Provide the [x, y] coordinate of the cell's center where the given text is located.  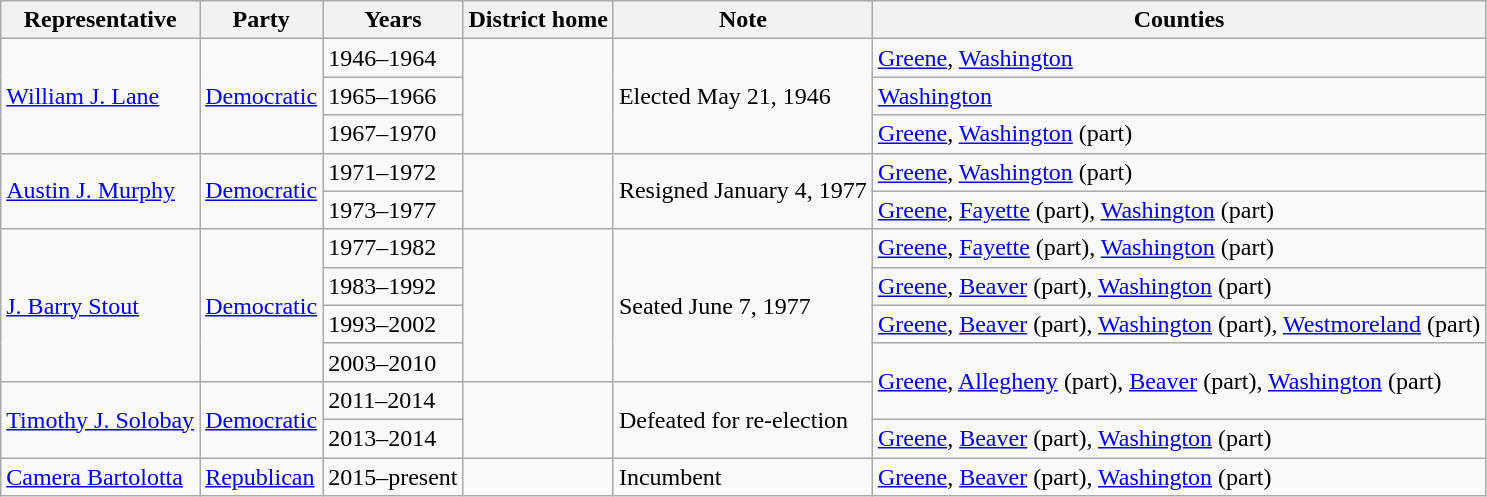
J. Barry Stout [100, 305]
Party [262, 20]
Greene, Allegheny (part), Beaver (part), Washington (part) [1178, 381]
Greene, Washington [1178, 58]
1973–1977 [393, 210]
2015–present [393, 477]
Defeated for re-election [742, 419]
1967–1970 [393, 134]
Camera Bartolotta [100, 477]
Representative [100, 20]
1983–1992 [393, 286]
2011–2014 [393, 400]
William J. Lane [100, 96]
Seated June 7, 1977 [742, 305]
Note [742, 20]
1977–1982 [393, 248]
Greene, Beaver (part), Washington (part), Westmoreland (part) [1178, 324]
Years [393, 20]
Republican [262, 477]
Resigned January 4, 1977 [742, 191]
Austin J. Murphy [100, 191]
Washington [1178, 96]
Elected May 21, 1946 [742, 96]
Incumbent [742, 477]
2003–2010 [393, 362]
Counties [1178, 20]
Timothy J. Solobay [100, 419]
1971–1972 [393, 172]
1946–1964 [393, 58]
1993–2002 [393, 324]
2013–2014 [393, 438]
1965–1966 [393, 96]
District home [538, 20]
